Output the [x, y] coordinate of the center of the cell containing the given text.  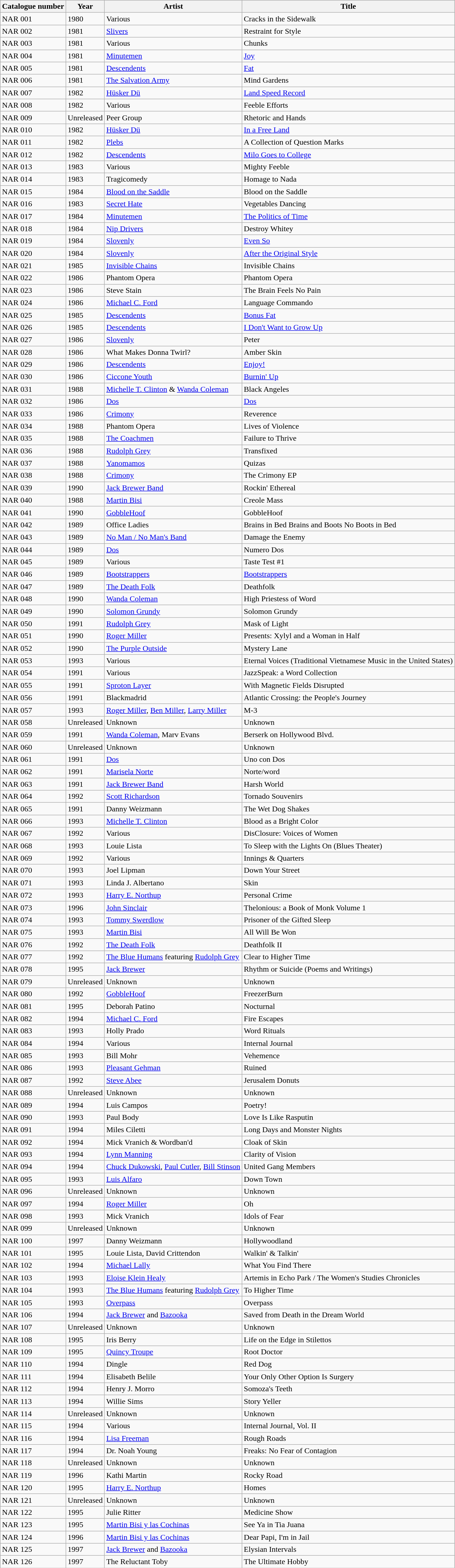
NAR 116 [33, 1438]
NAR 108 [33, 1340]
Ruined [348, 1068]
NAR 056 [33, 698]
Tornado Souvenirs [348, 796]
NAR 043 [33, 537]
NAR 060 [33, 747]
Dear Papi, I'm in Jail [348, 1537]
NAR 111 [33, 1377]
NAR 019 [33, 241]
NAR 013 [33, 167]
NAR 070 [33, 870]
Word Rituals [348, 1031]
NAR 101 [33, 1253]
The Reluctant Toby [173, 1562]
Willie Sims [173, 1401]
Walkin' & Talkin' [348, 1253]
NAR 023 [33, 290]
NAR 063 [33, 784]
Rockin' Ethereal [348, 488]
Mind Gardens [348, 80]
Brains in Bed Brains and Boots No Boots in Bed [348, 525]
Julie Ritter [173, 1512]
Milo Goes to College [348, 155]
Jack Brewer [173, 969]
Luis Alfaro [173, 1179]
A Collection of Question Marks [348, 142]
NAR 035 [33, 438]
NAR 084 [33, 1043]
Lynn Manning [173, 1155]
Quizas [348, 463]
NAR 058 [33, 722]
NAR 091 [33, 1130]
NAR 015 [33, 192]
Lives of Violence [348, 426]
NAR 017 [33, 216]
Deathfolk [348, 587]
NAR 090 [33, 1117]
Long Days and Monster Nights [348, 1130]
Paul Body [173, 1117]
Joy [348, 56]
Rocky Road [348, 1475]
Deborah Patino [173, 1006]
Luis Campos [173, 1105]
Catalogue number [33, 6]
NAR 107 [33, 1327]
NAR 077 [33, 957]
The Politics of Time [348, 216]
Love Is Like Rasputin [348, 1117]
Steve Abee [173, 1080]
NAR 085 [33, 1056]
NAR 081 [33, 1006]
I Don't Want to Grow Up [348, 327]
NAR 037 [33, 463]
NAR 006 [33, 80]
The Ultimate Hobby [348, 1562]
Life on the Edge in Stilettos [348, 1340]
Homes [348, 1488]
Michelle T. Clinton [173, 821]
NAR 011 [33, 142]
NAR 052 [33, 648]
JazzSpeak: a Word Collection [348, 673]
Peter [348, 340]
NAR 031 [33, 389]
NAR 092 [33, 1142]
Somoza's Teeth [348, 1389]
Wanda Coleman, Marv Evans [173, 735]
NAR 059 [33, 735]
NAR 046 [33, 574]
Year [85, 6]
NAR 079 [33, 982]
Clear to Higher Time [348, 957]
NAR 099 [33, 1228]
NAR 044 [33, 550]
Miles Ciletti [173, 1130]
NAR 022 [33, 278]
NAR 065 [33, 809]
M-3 [348, 710]
Feeble Efforts [348, 105]
Office Ladies [173, 525]
NAR 030 [33, 377]
Transfixed [348, 451]
Hollywoodland [348, 1241]
Rhetoric and Hands [348, 117]
Berserk on Hollywood Blvd. [348, 735]
See Ya in Tia Juana [348, 1525]
NAR 100 [33, 1241]
NAR 119 [33, 1475]
Nip Drivers [173, 229]
NAR 004 [33, 56]
To Sleep with the Lights On (Blues Theater) [348, 846]
Mick Vranich & Wordban'd [173, 1142]
Bonus Fat [348, 315]
NAR 117 [33, 1451]
Clarity of Vision [348, 1155]
Secret Hate [173, 204]
Michael Lally [173, 1265]
Fire Escapes [348, 1019]
Eloise Klein Healy [173, 1278]
NAR 003 [33, 43]
NAR 050 [33, 624]
NAR 061 [33, 760]
Presents: Xylyl and a Woman in Half [348, 636]
NAR 032 [33, 401]
NAR 093 [33, 1155]
Bill Mohr [173, 1056]
NAR 009 [33, 117]
NAR 001 [33, 19]
Even So [348, 241]
Root Doctor [348, 1352]
Nocturnal [348, 1006]
NAR 055 [33, 685]
Jerusalem Donuts [348, 1080]
NAR 069 [33, 858]
NAR 122 [33, 1512]
Artist [173, 6]
Oh [348, 1204]
Taste Test #1 [348, 562]
Tragicomedy [173, 179]
NAR 121 [33, 1500]
The Wet Dog Shakes [348, 809]
Numero Dos [348, 550]
NAR 075 [33, 932]
Creole Mass [348, 500]
Plebs [173, 142]
Failure to Thrive [348, 438]
NAR 083 [33, 1031]
Dingle [173, 1364]
NAR 082 [33, 1019]
Land Speed Record [348, 93]
NAR 024 [33, 303]
NAR 076 [33, 945]
Elisabeth Belile [173, 1377]
NAR 105 [33, 1302]
Pleasant Gehman [173, 1068]
NAR 073 [33, 907]
United Gang Members [348, 1167]
NAR 053 [33, 661]
Mick Vranich [173, 1216]
High Priestess of Word [348, 599]
Elysian Intervals [348, 1550]
To Higher Time [348, 1290]
Steve Stain [173, 290]
The Salvation Army [173, 80]
Uno con Dos [348, 760]
NAR 036 [33, 451]
Your Only Other Option Is Surgery [348, 1377]
Story Yeller [348, 1401]
NAR 012 [33, 155]
The Crimony EP [348, 475]
Kathi Martin [173, 1475]
NAR 028 [33, 352]
NAR 068 [33, 846]
NAR 123 [33, 1525]
Peer Group [173, 117]
Chuck Dukowski, Paul Cutler, Bill Stinson [173, 1167]
Vehemence [348, 1056]
NAR 021 [33, 266]
NAR 096 [33, 1191]
NAR 062 [33, 772]
NAR 066 [33, 821]
NAR 029 [33, 365]
NAR 005 [33, 68]
Internal Journal [348, 1043]
NAR 007 [33, 93]
Deathfolk II [348, 945]
NAR 041 [33, 512]
NAR 110 [33, 1364]
Henry J. Morro [173, 1389]
NAR 064 [33, 796]
NAR 104 [33, 1290]
Homage to Nada [348, 179]
Saved from Death in the Dream World [348, 1315]
NAR 014 [33, 179]
Thelonious: a Book of Monk Volume 1 [348, 907]
Scott Richardson [173, 796]
Title [348, 6]
Harsh World [348, 784]
NAR 095 [33, 1179]
Yanomamos [173, 463]
NAR 051 [33, 636]
NAR 118 [33, 1463]
Linda J. Albertano [173, 883]
NAR 097 [33, 1204]
NAR 087 [33, 1080]
NAR 008 [33, 105]
Freaks: No Fear of Contagion [348, 1451]
After the Original Style [348, 253]
Atlantic Crossing: the People's Journey [348, 698]
NAR 103 [33, 1278]
NAR 027 [33, 340]
Louie Lista [173, 846]
Medicine Show [348, 1512]
NAR 020 [33, 253]
Rhythm or Suicide (Poems and Writings) [348, 969]
NAR 086 [33, 1068]
Poetry! [348, 1105]
NAR 102 [33, 1265]
NAR 057 [33, 710]
Sproton Layer [173, 685]
John Sinclair [173, 907]
NAR 054 [33, 673]
Slivers [173, 31]
Mystery Lane [348, 648]
NAR 026 [33, 327]
Fat [348, 68]
Internal Journal, Vol. II [348, 1426]
Cloak of Skin [348, 1142]
NAR 072 [33, 895]
Red Dog [348, 1364]
Mighty Feeble [348, 167]
Louie Lista, David Crittendon [173, 1253]
NAR 049 [33, 611]
NAR 080 [33, 994]
Blackmadrid [173, 698]
Norte/word [348, 772]
NAR 045 [33, 562]
Down Your Street [348, 870]
NAR 120 [33, 1488]
NAR 048 [33, 599]
Dr. Noah Young [173, 1451]
NAR 040 [33, 500]
Damage the Enemy [348, 537]
The Brain Feels No Pain [348, 290]
With Magnetic Fields Disrupted [348, 685]
NAR 071 [33, 883]
Wanda Coleman [173, 599]
NAR 126 [33, 1562]
Cracks in the Sidewalk [348, 19]
NAR 018 [33, 229]
NAR 010 [33, 130]
Rough Roads [348, 1438]
NAR 039 [33, 488]
Tommy Swerdlow [173, 920]
FreezerBurn [348, 994]
NAR 106 [33, 1315]
Personal Crime [348, 895]
Joel Lipman [173, 870]
All Will Be Won [348, 932]
NAR 115 [33, 1426]
NAR 098 [33, 1216]
NAR 016 [33, 204]
Eternal Voices (Traditional Vietnamese Music in the United States) [348, 661]
Chunks [348, 43]
NAR 047 [33, 587]
Blood as a Bright Color [348, 821]
Quincy Troupe [173, 1352]
Enjoy! [348, 365]
NAR 109 [33, 1352]
Innings & Quarters [348, 858]
NAR 124 [33, 1537]
Michelle T. Clinton & Wanda Coleman [173, 389]
Mask of Light [348, 624]
Skin [348, 883]
Vegetables Dancing [348, 204]
1980 [85, 19]
Reverence [348, 414]
Ciccone Youth [173, 377]
NAR 002 [33, 31]
NAR 114 [33, 1414]
What You Find There [348, 1265]
Artemis in Echo Park / The Women's Studies Chronicles [348, 1278]
The Coachmen [173, 438]
Marisela Norte [173, 772]
NAR 089 [33, 1105]
NAR 038 [33, 475]
NAR 074 [33, 920]
Roger Miller, Ben Miller, Larry Miller [173, 710]
Burnin' Up [348, 377]
NAR 025 [33, 315]
The Purple Outside [173, 648]
Black Angeles [348, 389]
In a Free Land [348, 130]
Lisa Freeman [173, 1438]
Language Commando [348, 303]
Amber Skin [348, 352]
NAR 078 [33, 969]
Prisoner of the Gifted Sleep [348, 920]
Idols of Fear [348, 1216]
Restraint for Style [348, 31]
NAR 094 [33, 1167]
NAR 042 [33, 525]
NAR 033 [33, 414]
NAR 034 [33, 426]
No Man / No Man's Band [173, 537]
NAR 067 [33, 833]
Holly Prado [173, 1031]
NAR 113 [33, 1401]
NAR 112 [33, 1389]
NAR 088 [33, 1093]
NAR 125 [33, 1550]
Destroy Whitey [348, 229]
Iris Berry [173, 1340]
Down Town [348, 1179]
DisClosure: Voices of Women [348, 833]
What Makes Donna Twirl? [173, 352]
